Return (x, y) of the center of cell containing provided text 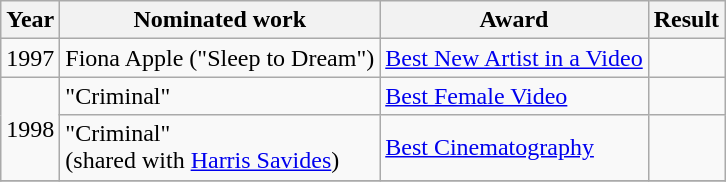
Best New Artist in a Video (514, 58)
Fiona Apple ("Sleep to Dream") (220, 58)
"Criminal"(shared with Harris Savides) (220, 148)
Year (30, 20)
Result (686, 20)
"Criminal" (220, 96)
Best Cinematography (514, 148)
Award (514, 20)
1998 (30, 128)
Nominated work (220, 20)
1997 (30, 58)
Best Female Video (514, 96)
